Scan for the cell matching the given text and deliver its [x, y] coordinate at center. 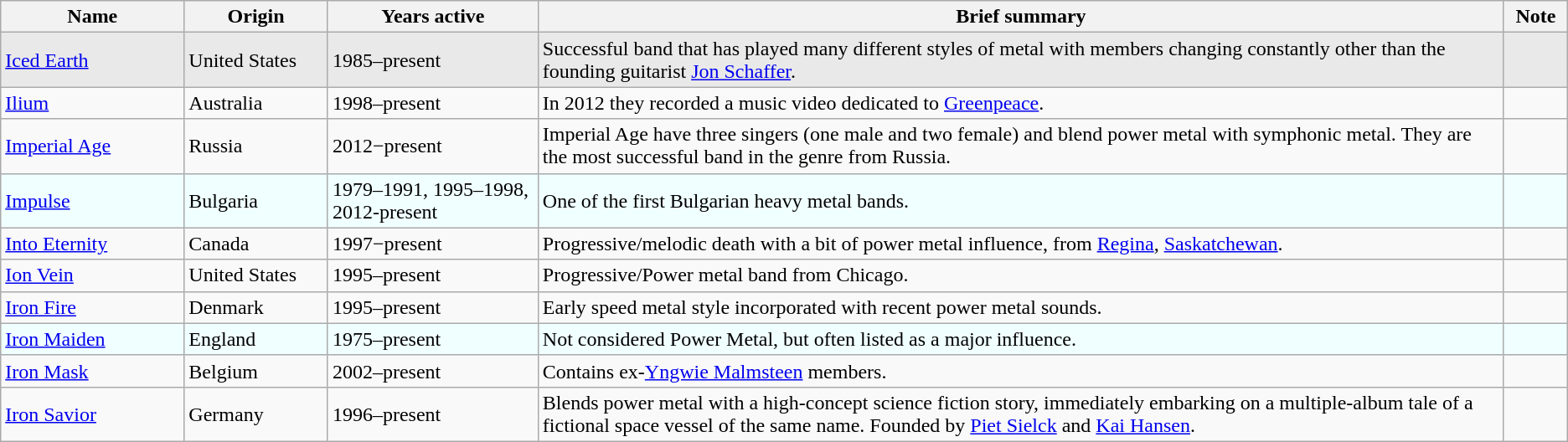
Years active [432, 17]
Into Eternity [92, 244]
Not considered Power Metal, but often listed as a major influence. [1020, 339]
Name [92, 17]
Brief summary [1020, 17]
Ilium [92, 103]
2002–present [432, 371]
1996–present [432, 414]
Bulgaria [256, 201]
In 2012 they recorded a music video dedicated to Greenpeace. [1020, 103]
2012−present [432, 146]
Australia [256, 103]
Impulse [92, 201]
One of the first Bulgarian heavy metal bands. [1020, 201]
Iced Earth [92, 60]
1997−present [432, 244]
Germany [256, 414]
Origin [256, 17]
Iron Maiden [92, 339]
Iron Savior [92, 414]
Ion Vein [92, 275]
Russia [256, 146]
1998–present [432, 103]
Progressive/melodic death with a bit of power metal influence, from Regina, Saskatchewan. [1020, 244]
Progressive/Power metal band from Chicago. [1020, 275]
England [256, 339]
Early speed metal style incorporated with recent power metal sounds. [1020, 307]
1985–present [432, 60]
Contains ex-Yngwie Malmsteen members. [1020, 371]
Iron Fire [92, 307]
Iron Mask [92, 371]
Belgium [256, 371]
1975–present [432, 339]
Successful band that has played many different styles of metal with members changing constantly other than the founding guitarist Jon Schaffer. [1020, 60]
1979–1991, 1995–1998, 2012-present [432, 201]
Denmark [256, 307]
Imperial Age [92, 146]
Canada [256, 244]
Note [1535, 17]
